Extract the (x, y) coordinate from the center of the cell holding the provided text.  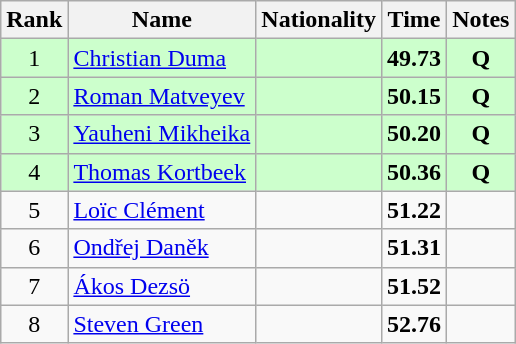
Nationality (319, 20)
Ondřej Daněk (162, 248)
50.36 (414, 172)
52.76 (414, 324)
4 (34, 172)
Loïc Clément (162, 210)
Ákos Dezsö (162, 286)
6 (34, 248)
Time (414, 20)
Yauheni Mikheika (162, 134)
3 (34, 134)
50.15 (414, 96)
Roman Matveyev (162, 96)
8 (34, 324)
7 (34, 286)
Name (162, 20)
Steven Green (162, 324)
51.22 (414, 210)
Thomas Kortbeek (162, 172)
2 (34, 96)
51.31 (414, 248)
49.73 (414, 58)
5 (34, 210)
Rank (34, 20)
51.52 (414, 286)
50.20 (414, 134)
Notes (481, 20)
1 (34, 58)
Christian Duma (162, 58)
